For the text-containing cell, return its midpoint in (x, y) coordinate format. 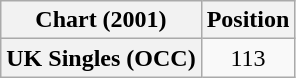
Chart (2001) (101, 20)
Position (248, 20)
113 (248, 58)
UK Singles (OCC) (101, 58)
